Search for the cell housing the specified text and yield its [x, y] center coordinate. 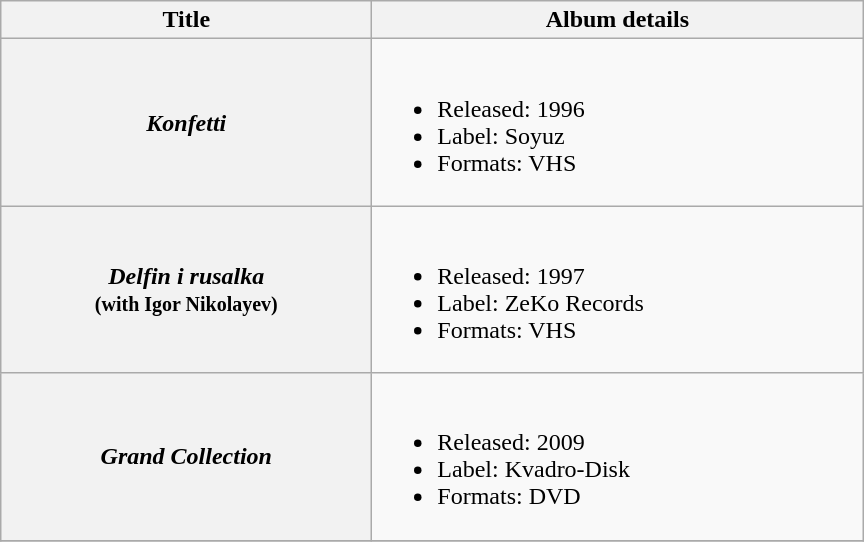
Released: 1997Label: ZeKo RecordsFormats: VHS [618, 290]
Grand Collection [186, 456]
Released: 2009Label: Kvadro-DiskFormats: DVD [618, 456]
Title [186, 20]
Delfin i rusalka (with Igor Nikolayev) [186, 290]
Released: 1996Label: SoyuzFormats: VHS [618, 122]
Konfetti [186, 122]
Album details [618, 20]
